Scan for the cell matching the given text and deliver its [X, Y] coordinate at center. 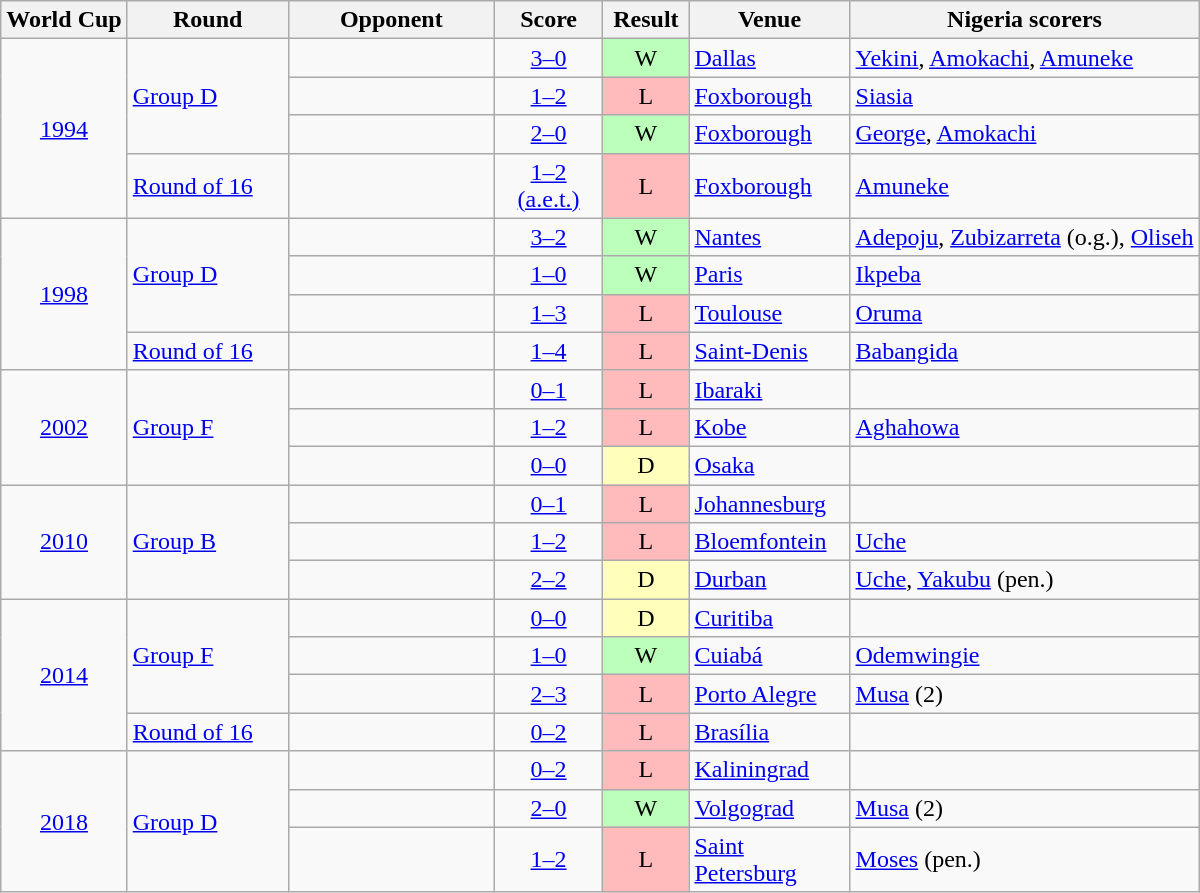
2–2 [548, 580]
George, Amokachi [1024, 134]
Odemwingie [1024, 656]
3–0 [548, 58]
Toulouse [770, 313]
Paris [770, 275]
Porto Alegre [770, 694]
Volgograd [770, 808]
2010 [64, 541]
Group B [208, 541]
1998 [64, 294]
Babangida [1024, 351]
Kaliningrad [770, 770]
Yekini, Amokachi, Amuneke [1024, 58]
Dallas [770, 58]
Kobe [770, 427]
Durban [770, 580]
Uche [1024, 542]
Cuiabá [770, 656]
Curitiba [770, 618]
3–2 [548, 237]
1–4 [548, 351]
Saint Petersburg [770, 860]
2–3 [548, 694]
Aghahowa [1024, 427]
World Cup [64, 20]
Saint-Denis [770, 351]
2018 [64, 822]
Result [646, 20]
Score [548, 20]
Amuneke [1024, 186]
2014 [64, 675]
Ibaraki [770, 389]
2002 [64, 427]
Uche, Yakubu (pen.) [1024, 580]
Moses (pen.) [1024, 860]
1–2 (a.e.t.) [548, 186]
Johannesburg [770, 503]
1–3 [548, 313]
Opponent [391, 20]
Venue [770, 20]
Brasília [770, 732]
Oruma [1024, 313]
Adepoju, Zubizarreta (o.g.), Oliseh [1024, 237]
Nantes [770, 237]
Osaka [770, 465]
Bloemfontein [770, 542]
Ikpeba [1024, 275]
Nigeria scorers [1024, 20]
Round [208, 20]
1994 [64, 128]
Siasia [1024, 96]
